Search for the cell housing the specified text and yield its (x, y) center coordinate. 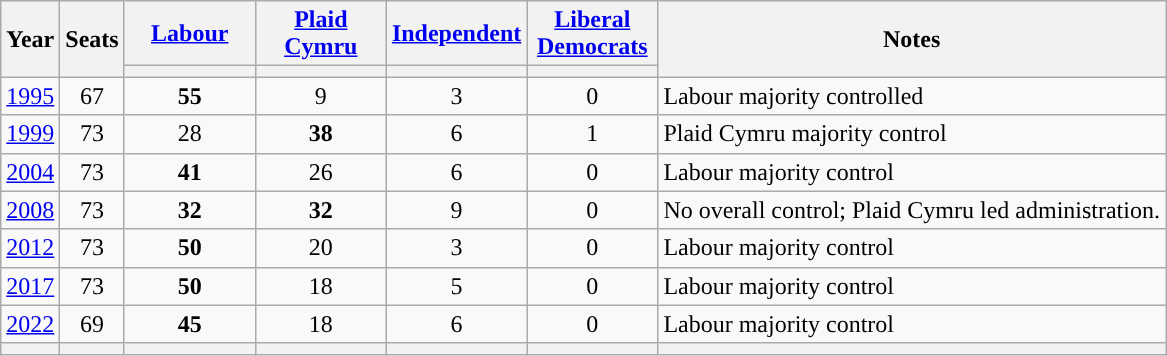
Notes (912, 39)
No overall control; Plaid Cymru led administration. (912, 210)
20 (320, 248)
Independent (456, 34)
2008 (30, 210)
38 (320, 134)
45 (190, 324)
2004 (30, 172)
Liberal Democrats (592, 34)
2022 (30, 324)
1995 (30, 96)
5 (456, 286)
Labour majority controlled (912, 96)
Labour (190, 34)
26 (320, 172)
67 (92, 96)
41 (190, 172)
2017 (30, 286)
55 (190, 96)
2012 (30, 248)
1 (592, 134)
69 (92, 324)
Seats (92, 39)
Plaid Cymru majority control (912, 134)
Plaid Cymru (320, 34)
1999 (30, 134)
28 (190, 134)
Year (30, 39)
